Output the [X, Y] coordinate of the center of the cell containing the given text.  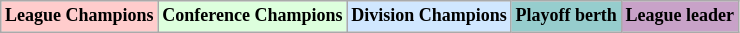
League Champions [80, 16]
Division Champions [429, 16]
League leader [680, 16]
Playoff berth [566, 16]
Conference Champions [252, 16]
